From the cell containing the given text, extract its center point as [x, y] coordinate. 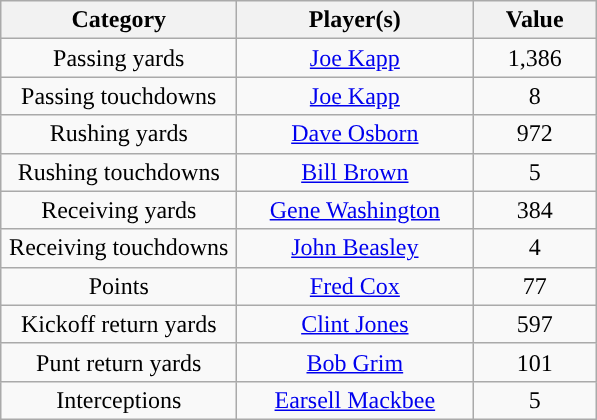
Player(s) [355, 20]
Points [119, 286]
101 [535, 362]
Rushing touchdowns [119, 172]
Passing yards [119, 58]
4 [535, 248]
Kickoff return yards [119, 324]
Value [535, 20]
1,386 [535, 58]
Gene Washington [355, 210]
Fred Cox [355, 286]
Receiving touchdowns [119, 248]
Interceptions [119, 400]
384 [535, 210]
Bob Grim [355, 362]
Receiving yards [119, 210]
Category [119, 20]
597 [535, 324]
8 [535, 96]
Earsell Mackbee [355, 400]
Dave Osborn [355, 134]
Punt return yards [119, 362]
John Beasley [355, 248]
Rushing yards [119, 134]
77 [535, 286]
Passing touchdowns [119, 96]
Bill Brown [355, 172]
972 [535, 134]
Clint Jones [355, 324]
